Extract the (x, y) coordinate from the center of the cell holding the provided text.  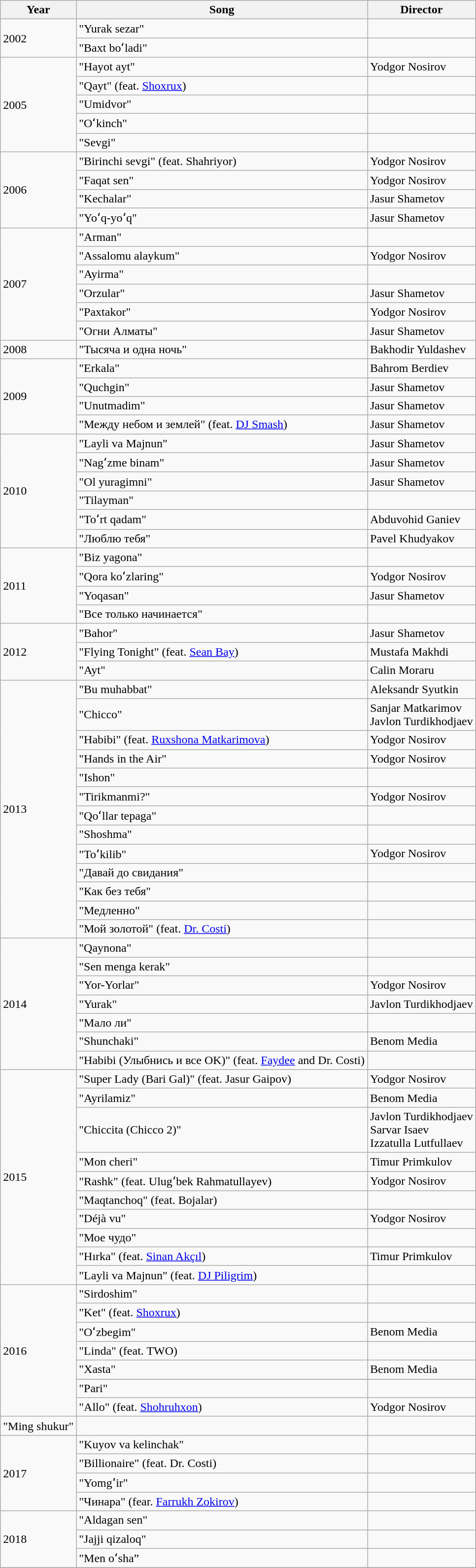
2014 (38, 1004)
Bakhodir Yuldashev (422, 349)
"Flying Tonight" (feat. Sean Bay) (222, 652)
"Shunchaki" (222, 1041)
"Aldagan sen" (222, 1520)
"Kechalar" (222, 199)
"Давай до свидания" (222, 873)
Aleksandr Syutkin (422, 689)
"Arman" (222, 237)
"Birinchi sevgi" (feat. Shahriyor) (222, 161)
"Qoʻllar tepaga" (222, 815)
Year (38, 10)
2008 (38, 349)
2009 (38, 396)
"Shoshma" (222, 834)
"Hayot ayt" (222, 67)
"Qora koʻzlaring" (222, 576)
"Kuyov va kelinchak" (222, 1444)
"Umidvor" (222, 104)
"Ayt" (222, 670)
"Orzular" (222, 293)
"Déjà vu" (222, 1219)
"Огни Алматы" (222, 331)
"Медленно" (222, 910)
"Yurak" (222, 1004)
"Qayt" (feat. Shoxrux) (222, 85)
"Layli va Majnun" (feat. DJ Piligrim) (222, 1275)
"Ayirma" (222, 274)
"Yor-Yorlar" (222, 985)
"Chiccita (Chicco 2)" (222, 1130)
"Sirdoshim" (222, 1294)
"Unutmadim" (222, 406)
"Все только начинается" (222, 614)
"Мое чудо" (222, 1237)
"Quchgin" (222, 387)
"Faqat sen" (222, 180)
"Habibi" (feat. Ruxshona Matkarimova) (222, 740)
"Мало ли" (222, 1023)
2013 (38, 809)
2007 (38, 284)
Calin Moraru (422, 670)
"Люблю тебя" (222, 538)
Javlon Turdikhodjaev Sarvar Isaev Izzatulla Lutfullaev (422, 1130)
"Toʻkilib" (222, 854)
"Maqtanchoq" (feat. Bojalar) (222, 1200)
"Oʻkinch" (222, 124)
"Mon cheri" (222, 1162)
"Tilayman" (222, 500)
"Ol yuragimni" (222, 481)
2015 (38, 1177)
2010 (38, 491)
"Nagʻzme binam" (222, 463)
"Ket" (feat. Shoxrux) (222, 1312)
"Billionaire" (feat. Dr. Costi) (222, 1463)
"Qaynona" (222, 948)
"Ming shukur" (38, 1426)
"Assalomu alaykum" (222, 256)
"Linda" (feat. TWO) (222, 1351)
"Мой золотой" (feat. Dr. Costi) (222, 929)
"Yoʻq-yoʻq" (222, 218)
"Ayrilamiz" (222, 1098)
Bahrom Berdiev (422, 368)
Abduvohid Ganiev (422, 519)
2011 (38, 586)
"Ishon" (222, 777)
"Toʻrt qadam" (222, 519)
"Hırka" (feat. Sinan Akçıl) (222, 1256)
Song (222, 10)
"Hands in the Air" (222, 759)
"Super Lady (Bari Gal)" (feat. Jasur Gaipov) (222, 1079)
"Jajji qizaloq" (222, 1539)
"Тысяча и одна ночь" (222, 349)
2006 (38, 190)
"Habibi (Улыбнись и все ОK)" (feat. Faydee and Dr. Costi) (222, 1060)
"Yoqasan" (222, 596)
2002 (38, 38)
"Chicco" (222, 714)
Sanjar Matkarimov Javlon Turdikhodjaev (422, 714)
"Erkala" (222, 368)
"Sevgi" (222, 142)
"Как без тебя" (222, 892)
2012 (38, 652)
"Yomgʻir" (222, 1483)
Javlon Turdikhodjaev (422, 1004)
"Layli va Majnun" (222, 443)
"Bahor" (222, 633)
"Men oʻsha” (222, 1558)
"Чинара" (fear. Farrukh Zokirov) (222, 1501)
"Oʻzbegim" (222, 1332)
"Xasta" (222, 1369)
"Paxtakor" (222, 312)
"Tirikmanmi?" (222, 796)
"Sen menga kerak" (222, 967)
"Между небом и землей" (feat. DJ Smash) (222, 425)
2016 (38, 1350)
2017 (38, 1473)
"Pari" (222, 1388)
"Rashk" (feat. Ulugʻbek Rahmatullayev) (222, 1181)
"Bu muhabbat" (222, 689)
"Biz yagona" (222, 557)
Director (422, 10)
Pavel Khudyakov (422, 538)
"Yurak sezar" (222, 29)
2018 (38, 1539)
"Baxt boʻladi" (222, 48)
2005 (38, 104)
Mustafa Makhdi (422, 652)
"Allo" (feat. Shohruhxon) (222, 1407)
